Locate the cell with the specified text and output its (x, y) center coordinate. 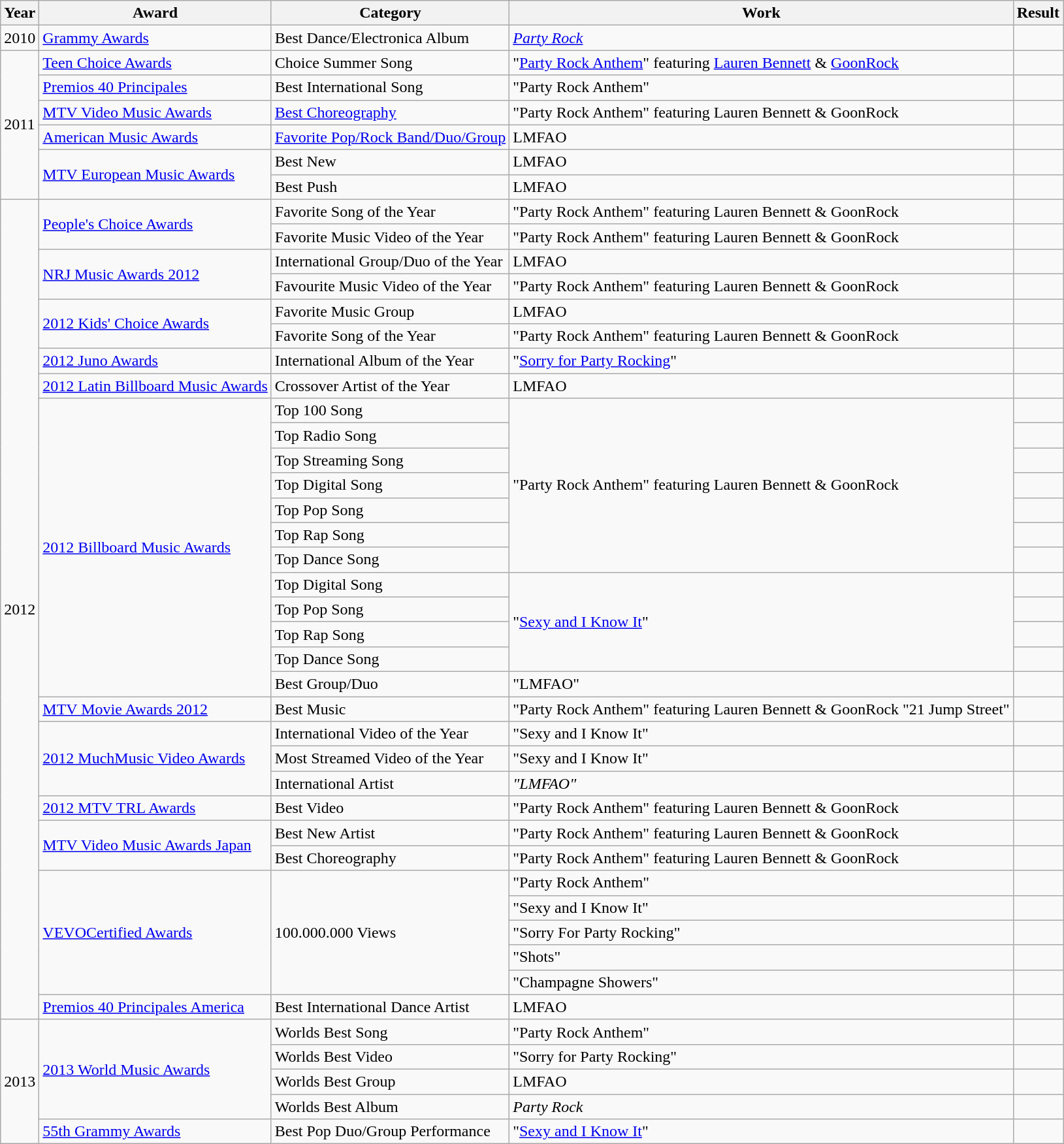
55th Grammy Awards (155, 1132)
Category (390, 13)
International Group/Duo of the Year (390, 261)
Best Music (390, 708)
2012 (20, 609)
NRJ Music Awards 2012 (155, 274)
Top 100 Song (390, 411)
MTV Video Music Awards Japan (155, 846)
Best New (390, 162)
Best Dance/Electronica Album (390, 38)
"Shots" (762, 957)
2012 Billboard Music Awards (155, 547)
"Party Rock Anthem" featuring Lauren Bennett & GoonRock "21 Jump Street" (762, 708)
2012 Juno Awards (155, 361)
"Sorry For Party Rocking" (762, 932)
People's Choice Awards (155, 224)
Worlds Best Song (390, 1032)
MTV Video Music Awards (155, 112)
2012 MuchMusic Video Awards (155, 759)
American Music Awards (155, 137)
Worlds Best Group (390, 1081)
Best International Song (390, 87)
2012 Latin Billboard Music Awards (155, 386)
MTV European Music Awards (155, 174)
2013 World Music Awards (155, 1069)
Choice Summer Song (390, 63)
2011 (20, 125)
Favorite Pop/Rock Band/Duo/Group (390, 137)
Best Pop Duo/Group Performance (390, 1132)
Worlds Best Video (390, 1057)
Grammy Awards (155, 38)
Best Video (390, 808)
Premios 40 Principales America (155, 1007)
Best Group/Duo (390, 684)
"Champagne Showers" (762, 982)
Favourite Music Video of the Year (390, 286)
Best Push (390, 187)
Top Radio Song (390, 436)
Most Streamed Video of the Year (390, 759)
Worlds Best Album (390, 1107)
International Artist (390, 784)
100.000.000 Views (390, 932)
Year (20, 13)
MTV Movie Awards 2012 (155, 708)
2013 (20, 1081)
Favorite Music Video of the Year (390, 236)
International Album of the Year (390, 361)
Teen Choice Awards (155, 63)
Work (762, 13)
Favorite Music Group (390, 311)
Top Streaming Song (390, 460)
International Video of the Year (390, 734)
Crossover Artist of the Year (390, 386)
2010 (20, 38)
Best New Artist (390, 833)
VEVOCertified Awards (155, 932)
Result (1038, 13)
Best International Dance Artist (390, 1007)
2012 Kids' Choice Awards (155, 324)
Premios 40 Principales (155, 87)
2012 MTV TRL Awards (155, 808)
Award (155, 13)
